Detect which cell encompasses the target text, then output its [x, y] center coordinate. 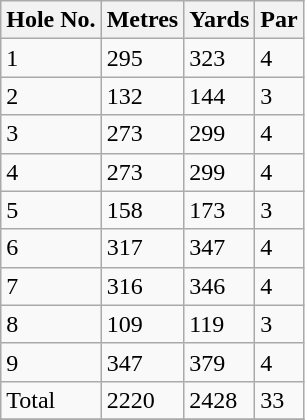
7 [51, 286]
132 [142, 96]
Metres [142, 20]
316 [142, 286]
6 [51, 248]
9 [51, 362]
Total [51, 400]
2428 [220, 400]
5 [51, 210]
109 [142, 324]
158 [142, 210]
Yards [220, 20]
1 [51, 58]
346 [220, 286]
119 [220, 324]
Par [279, 20]
8 [51, 324]
144 [220, 96]
295 [142, 58]
2 [51, 96]
317 [142, 248]
379 [220, 362]
173 [220, 210]
Hole No. [51, 20]
2220 [142, 400]
323 [220, 58]
33 [279, 400]
